From the cell containing the given text, extract its center point as (X, Y) coordinate. 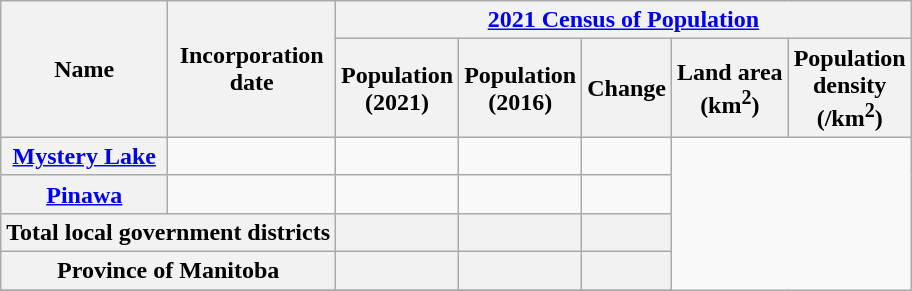
Change (627, 88)
Population(2021) (398, 88)
Land area(km2) (730, 88)
Total local government districts (168, 232)
Populationdensity(/km2) (850, 88)
Pinawa (84, 194)
Mystery Lake (84, 156)
Name (84, 70)
Incorporationdate (252, 70)
2021 Census of Population (624, 20)
Province of Manitoba (168, 271)
Population(2016) (520, 88)
